From the cell containing the given text, extract its center point as (x, y) coordinate. 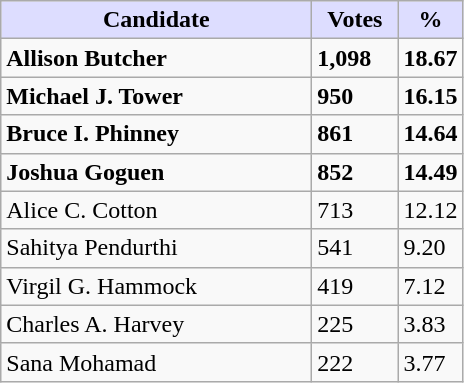
Virgil G. Hammock (156, 286)
Sana Mohamad (156, 362)
14.49 (430, 172)
7.12 (430, 286)
9.20 (430, 248)
3.83 (430, 324)
Michael J. Tower (156, 96)
16.15 (430, 96)
12.12 (430, 210)
18.67 (430, 58)
713 (355, 210)
3.77 (430, 362)
Joshua Goguen (156, 172)
1,098 (355, 58)
% (430, 20)
Candidate (156, 20)
Votes (355, 20)
Alice C. Cotton (156, 210)
Bruce I. Phinney (156, 134)
222 (355, 362)
Charles A. Harvey (156, 324)
852 (355, 172)
Allison Butcher (156, 58)
541 (355, 248)
950 (355, 96)
225 (355, 324)
419 (355, 286)
14.64 (430, 134)
861 (355, 134)
Sahitya Pendurthi (156, 248)
